Extract the [x, y] coordinate from the center of the cell holding the provided text.  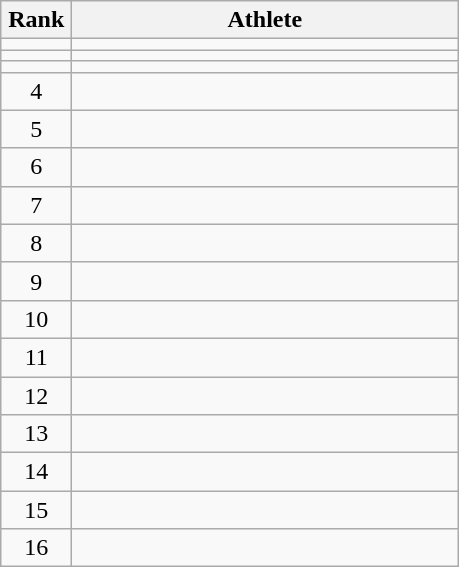
Rank [36, 20]
7 [36, 205]
9 [36, 281]
16 [36, 548]
4 [36, 91]
8 [36, 243]
6 [36, 167]
Athlete [265, 20]
15 [36, 510]
12 [36, 395]
14 [36, 472]
13 [36, 434]
10 [36, 319]
11 [36, 357]
5 [36, 129]
